Capture the cell that displays the provided text and extract its (X, Y) central coordinate. 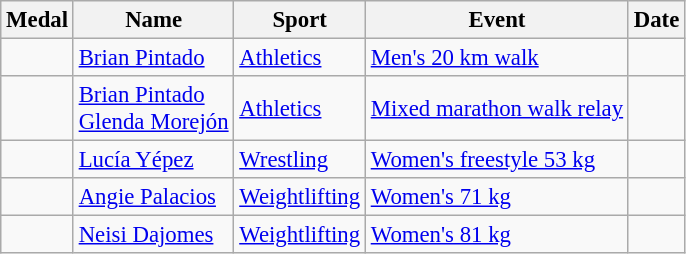
Neisi Dajomes (154, 235)
Women's freestyle 53 kg (496, 160)
Angie Palacios (154, 197)
Event (496, 20)
Women's 81 kg (496, 235)
Women's 71 kg (496, 197)
Brian Pintado (154, 58)
Date (656, 20)
Wrestling (300, 160)
Medal (38, 20)
Men's 20 km walk (496, 58)
Sport (300, 20)
Mixed marathon walk relay (496, 108)
Name (154, 20)
Brian PintadoGlenda Morejón (154, 108)
Lucía Yépez (154, 160)
